Find where the given text appears and provide that cell's center as [x, y] coordinate. 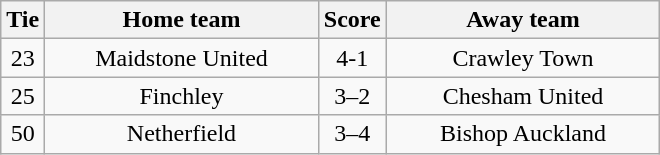
Away team [523, 20]
Tie [23, 20]
Bishop Auckland [523, 134]
50 [23, 134]
25 [23, 96]
Maidstone United [182, 58]
3–4 [352, 134]
Crawley Town [523, 58]
Score [352, 20]
3–2 [352, 96]
Finchley [182, 96]
Chesham United [523, 96]
23 [23, 58]
4-1 [352, 58]
Home team [182, 20]
Netherfield [182, 134]
